From the cell containing the given text, extract its center point as (x, y) coordinate. 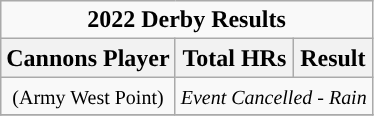
(Army West Point) (88, 96)
Cannons Player (88, 58)
Event Cancelled - Rain (274, 96)
2022 Derby Results (186, 20)
Total HRs (234, 58)
Result (332, 58)
